Capture the cell that displays the provided text and extract its [x, y] central coordinate. 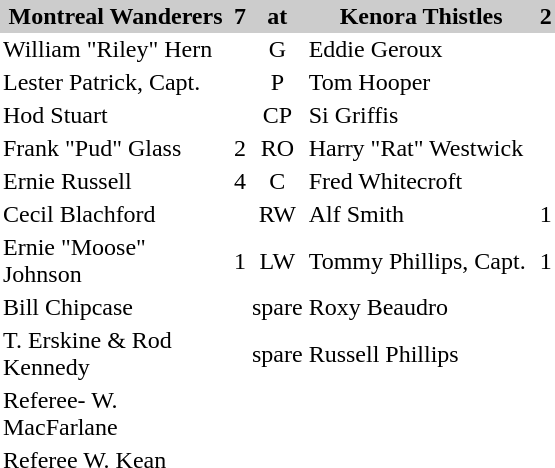
CP [278, 116]
Roxy Beaudro [422, 308]
Eddie Geroux [422, 50]
Frank "Pud" Glass [116, 148]
Lester Patrick, Capt. [116, 82]
P [278, 82]
Fred Whitecroft [422, 182]
Harry "Rat" Westwick [422, 148]
Kenora Thistles [422, 16]
Ernie Russell [116, 182]
LW [278, 261]
Hod Stuart [116, 116]
Referee- W. MacFarlane [116, 414]
at [278, 16]
Si Griffis [422, 116]
Tom Hooper [422, 82]
C [278, 182]
William "Riley" Hern [116, 50]
Alf Smith [422, 214]
Russell Phillips [422, 354]
RW [278, 214]
G [278, 50]
Tommy Phillips, Capt. [422, 261]
Ernie "Moose" Johnson [116, 261]
T. Erskine & Rod Kennedy [116, 354]
7 [240, 16]
Montreal Wanderers [116, 16]
RO [278, 148]
Bill Chipcase [116, 308]
Cecil Blachford [116, 214]
4 [240, 182]
